Return the [X, Y] coordinate for the center point of the cell that contains the specified text.  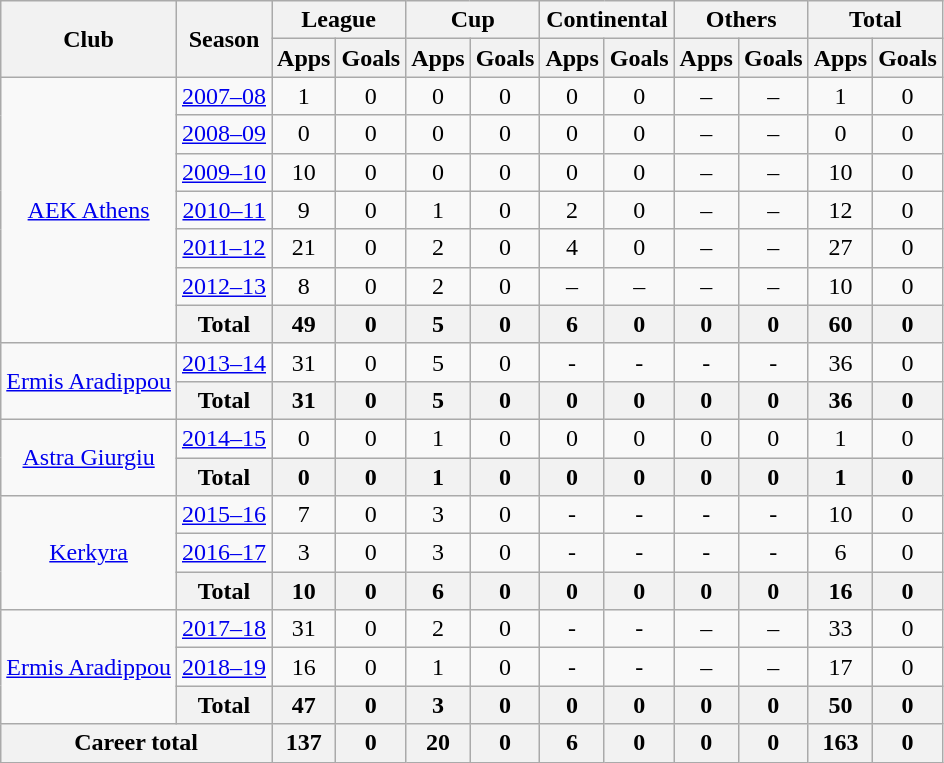
4 [572, 248]
33 [840, 629]
17 [840, 667]
2017–18 [224, 629]
2015–16 [224, 515]
9 [304, 210]
Club [89, 39]
Others [741, 20]
Continental [607, 20]
League [339, 20]
27 [840, 248]
AEK Athens [89, 210]
12 [840, 210]
20 [438, 743]
49 [304, 324]
Season [224, 39]
Cup [473, 20]
2014–15 [224, 438]
2010–11 [224, 210]
2007–08 [224, 96]
50 [840, 705]
2018–19 [224, 667]
2011–12 [224, 248]
163 [840, 743]
Astra Giurgiu [89, 457]
Kerkyra [89, 553]
137 [304, 743]
2012–13 [224, 286]
2016–17 [224, 553]
60 [840, 324]
2008–09 [224, 134]
21 [304, 248]
2013–14 [224, 362]
8 [304, 286]
2009–10 [224, 172]
7 [304, 515]
47 [304, 705]
Career total [136, 743]
